Search for the cell housing the specified text and yield its [X, Y] center coordinate. 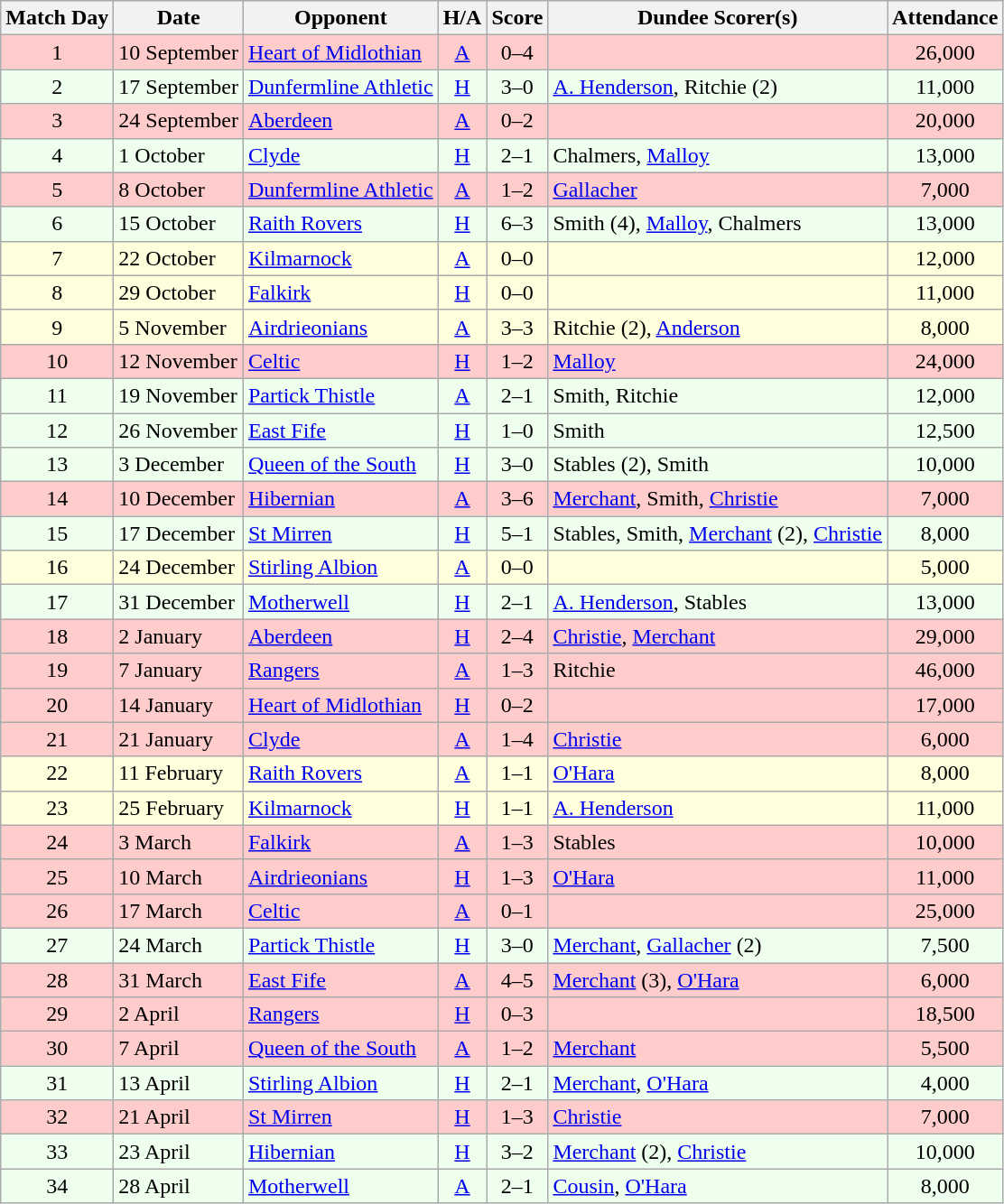
6–3 [517, 224]
19 [58, 671]
7 January [179, 671]
29 [58, 1014]
Score [517, 18]
2 [58, 87]
Merchant (3), O'Hara [718, 979]
1 [58, 52]
16 [58, 568]
17,000 [945, 705]
Smith [718, 431]
3–2 [517, 1152]
23 April [179, 1152]
14 January [179, 705]
17 September [179, 87]
9 [58, 327]
5–1 [517, 533]
Stables (2), Smith [718, 465]
A. Henderson, Stables [718, 602]
10 [58, 361]
8 [58, 292]
Attendance [945, 18]
H/A [462, 18]
Stables [718, 842]
33 [58, 1152]
Opponent [340, 18]
1–0 [517, 431]
17 December [179, 533]
24,000 [945, 361]
28 April [179, 1186]
5,000 [945, 568]
23 [58, 808]
Gallacher [718, 190]
25 February [179, 808]
24 March [179, 945]
25,000 [945, 911]
15 October [179, 224]
22 [58, 773]
Merchant (2), Christie [718, 1152]
Merchant [718, 1049]
7,500 [945, 945]
8 October [179, 190]
10 March [179, 876]
Smith, Ritchie [718, 395]
4,000 [945, 1083]
2–4 [517, 636]
19 November [179, 395]
15 [58, 533]
32 [58, 1117]
26,000 [945, 52]
27 [58, 945]
12,500 [945, 431]
24 [58, 842]
26 [58, 911]
Smith (4), Malloy, Chalmers [718, 224]
3 [58, 121]
29 October [179, 292]
Merchant, Gallacher (2) [718, 945]
31 March [179, 979]
4–5 [517, 979]
2 April [179, 1014]
5 [58, 190]
17 March [179, 911]
1–4 [517, 739]
46,000 [945, 671]
25 [58, 876]
22 October [179, 258]
Chalmers, Malloy [718, 155]
14 [58, 499]
10 December [179, 499]
18,500 [945, 1014]
28 [58, 979]
13 April [179, 1083]
Date [179, 18]
1 October [179, 155]
31 [58, 1083]
29,000 [945, 636]
Ritchie [718, 671]
Merchant, Smith, Christie [718, 499]
6 [58, 224]
A. Henderson [718, 808]
3–3 [517, 327]
0–3 [517, 1014]
18 [58, 636]
11 [58, 395]
3 March [179, 842]
Malloy [718, 361]
Dundee Scorer(s) [718, 18]
21 [58, 739]
0–4 [517, 52]
Merchant, O'Hara [718, 1083]
Match Day [58, 18]
12 November [179, 361]
3 December [179, 465]
11 February [179, 773]
21 April [179, 1117]
21 January [179, 739]
4 [58, 155]
Ritchie (2), Anderson [718, 327]
3–6 [517, 499]
10 September [179, 52]
13 [58, 465]
31 December [179, 602]
2 January [179, 636]
7 April [179, 1049]
5,500 [945, 1049]
24 September [179, 121]
30 [58, 1049]
26 November [179, 431]
5 November [179, 327]
24 December [179, 568]
34 [58, 1186]
20,000 [945, 121]
17 [58, 602]
7 [58, 258]
Cousin, O'Hara [718, 1186]
12 [58, 431]
Christie, Merchant [718, 636]
20 [58, 705]
Stables, Smith, Merchant (2), Christie [718, 533]
A. Henderson, Ritchie (2) [718, 87]
0–1 [517, 911]
